Search for the cell housing the specified text and yield its (x, y) center coordinate. 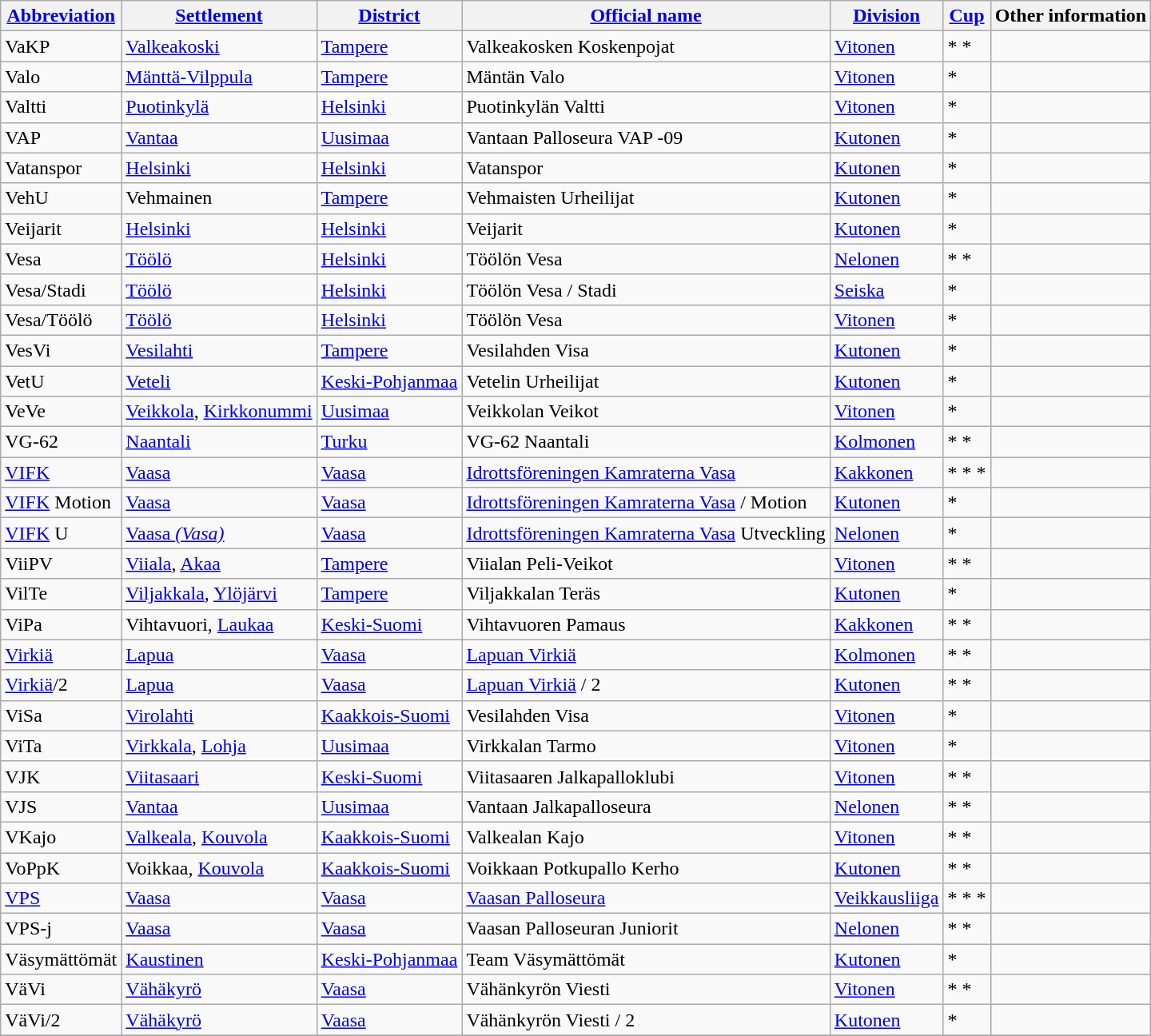
Vaasan Palloseura (646, 899)
VIFK U (61, 533)
Vesa/Stadi (61, 289)
Division (886, 16)
VPS-j (61, 929)
Valkeakoski (219, 46)
Voikkaan Potkupallo Kerho (646, 867)
Veteli (219, 381)
VesVi (61, 350)
Vantaan Palloseura VAP -09 (646, 137)
Voikkaa, Kouvola (219, 867)
VaKP (61, 46)
Vetelin Urheilijat (646, 381)
Töölön Vesa / Stadi (646, 289)
Puotinkylä (219, 107)
Idrottsföreningen Kamraterna Vasa (646, 472)
Valo (61, 77)
Viljakkalan Teräs (646, 594)
VilTe (61, 594)
Virkkala, Lohja (219, 746)
VetU (61, 381)
Lapuan Virkiä (646, 655)
Veikkola, Kirkkonummi (219, 412)
VehU (61, 198)
District (389, 16)
Viitasaaren Jalkapalloklubi (646, 776)
Official name (646, 16)
Viitasaari (219, 776)
Vesa (61, 259)
VIFK Motion (61, 503)
Valkeakosken Koskenpojat (646, 46)
VJS (61, 807)
VIFK (61, 472)
Virkkalan Tarmo (646, 746)
Vähänkyrön Viesti / 2 (646, 1020)
Virolahti (219, 715)
Other information (1071, 16)
VeVe (61, 412)
Cup (967, 16)
Viljakkala, Ylöjärvi (219, 594)
ViPa (61, 624)
Vaasan Palloseuran Juniorit (646, 929)
Puotinkylän Valtti (646, 107)
Seiska (886, 289)
Valkealan Kajo (646, 837)
Team Väsymättömät (646, 959)
Vesa/Töölö (61, 320)
Vantaan Jalkapalloseura (646, 807)
Settlement (219, 16)
Valtti (61, 107)
Virkiä/2 (61, 685)
Viiala, Akaa (219, 564)
VäVi/2 (61, 1020)
Idrottsföreningen Kamraterna Vasa Utveckling (646, 533)
VoPpK (61, 867)
Veikkolan Veikot (646, 412)
Vehmainen (219, 198)
Vaasa (Vasa) (219, 533)
VJK (61, 776)
VKajo (61, 837)
Kaustinen (219, 959)
Vähänkyrön Viesti (646, 990)
Vehmaisten Urheilijat (646, 198)
Lapuan Virkiä / 2 (646, 685)
VAP (61, 137)
VG-62 Naantali (646, 442)
ViiPV (61, 564)
VPS (61, 899)
Naantali (219, 442)
ViTa (61, 746)
Väsymättömät (61, 959)
Virkiä (61, 655)
ViSa (61, 715)
Viialan Peli-Veikot (646, 564)
VG-62 (61, 442)
Valkeala, Kouvola (219, 837)
Turku (389, 442)
Mänttä-Vilppula (219, 77)
Veikkausliiga (886, 899)
Abbreviation (61, 16)
Vihtavuori, Laukaa (219, 624)
Mäntän Valo (646, 77)
VäVi (61, 990)
Idrottsföreningen Kamraterna Vasa / Motion (646, 503)
Vesilahti (219, 350)
Vihtavuoren Pamaus (646, 624)
